Extract the [x, y] coordinate from the center of the cell holding the provided text.  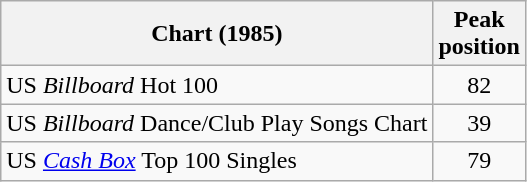
Chart (1985) [217, 34]
39 [479, 123]
US Billboard Hot 100 [217, 85]
Peakposition [479, 34]
US Cash Box Top 100 Singles [217, 161]
79 [479, 161]
US Billboard Dance/Club Play Songs Chart [217, 123]
82 [479, 85]
